Pinpoint the cell where the given text exists, returning its [X, Y] midpoint coordinate. 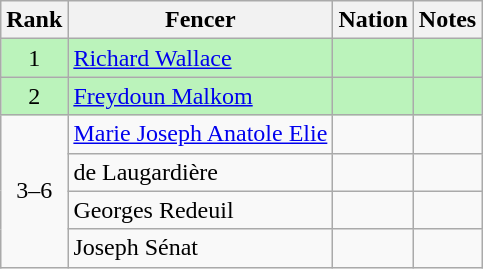
3–6 [34, 191]
Joseph Sénat [200, 248]
Fencer [200, 20]
Notes [447, 20]
2 [34, 96]
Nation [373, 20]
Richard Wallace [200, 58]
1 [34, 58]
Georges Redeuil [200, 210]
Rank [34, 20]
Marie Joseph Anatole Elie [200, 134]
de Laugardière [200, 172]
Freydoun Malkom [200, 96]
